Find where the given text appears and provide that cell's center as [x, y] coordinate. 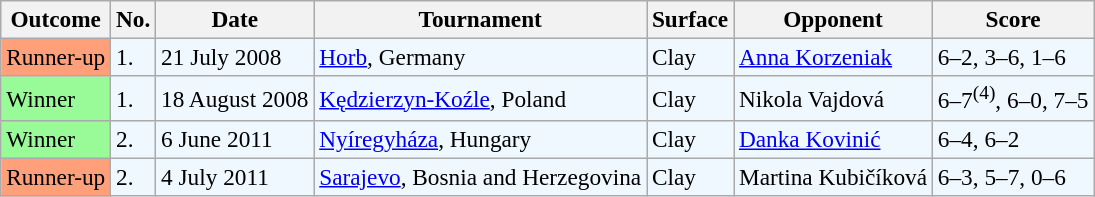
Outcome [56, 19]
Score [1012, 19]
Date [235, 19]
Danka Kovinić [834, 139]
6–7(4), 6–0, 7–5 [1012, 98]
6–2, 3–6, 1–6 [1012, 57]
Tournament [480, 19]
Horb, Germany [480, 57]
Sarajevo, Bosnia and Herzegovina [480, 177]
Anna Korzeniak [834, 57]
18 August 2008 [235, 98]
Surface [690, 19]
Nikola Vajdová [834, 98]
Nyíregyháza, Hungary [480, 139]
6–3, 5–7, 0–6 [1012, 177]
6 June 2011 [235, 139]
6–4, 6–2 [1012, 139]
No. [134, 19]
Martina Kubičíková [834, 177]
Kędzierzyn-Koźle, Poland [480, 98]
Opponent [834, 19]
4 July 2011 [235, 177]
21 July 2008 [235, 57]
